For the text-containing cell, return its midpoint in [x, y] coordinate format. 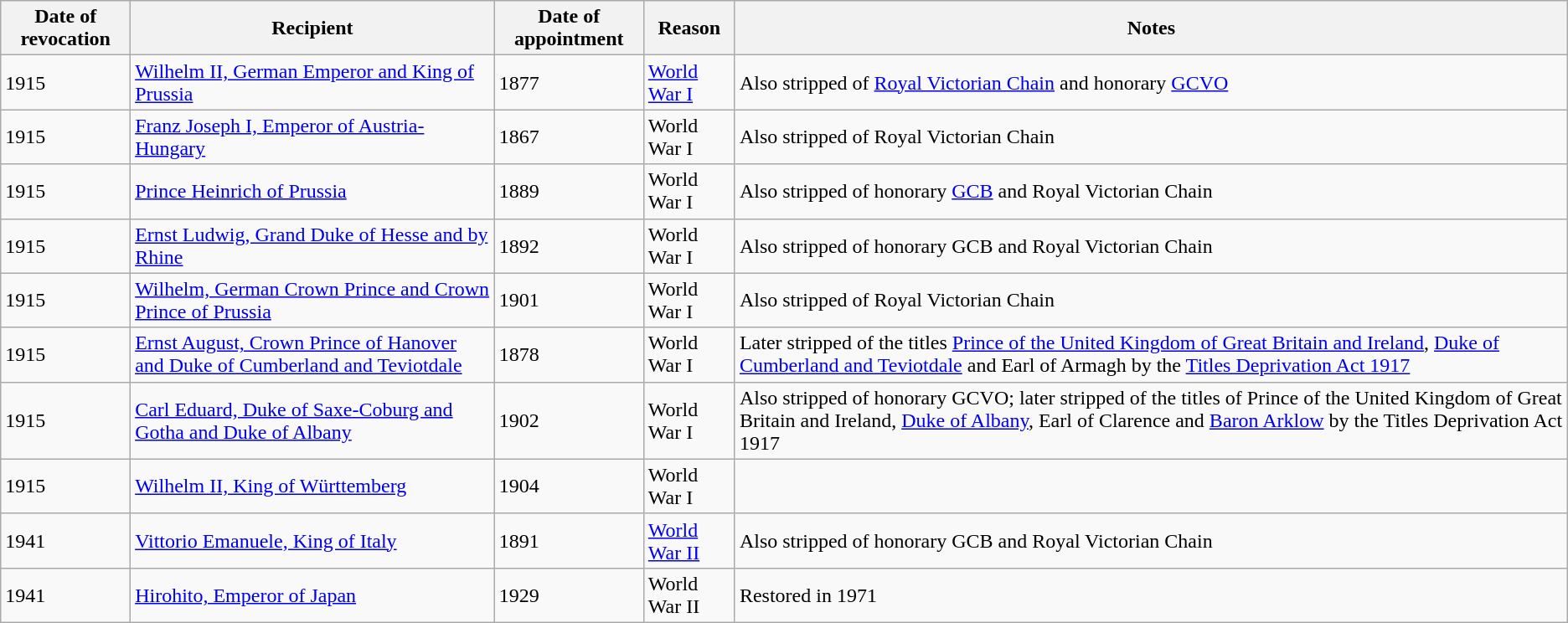
Also stripped of Royal Victorian Chain and honorary GCVO [1151, 82]
Notes [1151, 28]
Franz Joseph I, Emperor of Austria-Hungary [313, 137]
Prince Heinrich of Prussia [313, 191]
1878 [569, 355]
Hirohito, Emperor of Japan [313, 595]
Reason [689, 28]
1867 [569, 137]
Recipient [313, 28]
Ernst August, Crown Prince of Hanover and Duke of Cumberland and Teviotdale [313, 355]
1889 [569, 191]
Vittorio Emanuele, King of Italy [313, 541]
1904 [569, 486]
1877 [569, 82]
Wilhelm II, King of Württemberg [313, 486]
1929 [569, 595]
Date of revocation [65, 28]
Wilhelm, German Crown Prince and Crown Prince of Prussia [313, 300]
1902 [569, 420]
Ernst Ludwig, Grand Duke of Hesse and by Rhine [313, 246]
Date of appointment [569, 28]
Restored in 1971 [1151, 595]
Carl Eduard, Duke of Saxe-Coburg and Gotha and Duke of Albany [313, 420]
1892 [569, 246]
1901 [569, 300]
Wilhelm II, German Emperor and King of Prussia [313, 82]
1891 [569, 541]
